Find where the given text appears and provide that cell's center as [X, Y] coordinate. 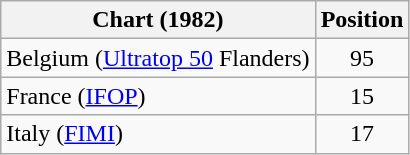
15 [362, 96]
France (IFOP) [158, 96]
Belgium (Ultratop 50 Flanders) [158, 58]
Position [362, 20]
Italy (FIMI) [158, 134]
17 [362, 134]
95 [362, 58]
Chart (1982) [158, 20]
